Extract the (X, Y) coordinate from the center of the cell holding the provided text.  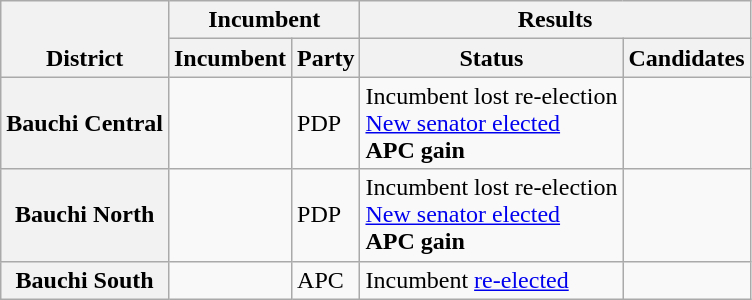
District (85, 39)
Bauchi Central (85, 123)
APC (326, 280)
Bauchi North (85, 215)
Incumbent re-elected (492, 280)
Bauchi South (85, 280)
Status (492, 58)
Party (326, 58)
Results (555, 20)
Candidates (686, 58)
